Scan for the cell matching the given text and deliver its (X, Y) coordinate at center. 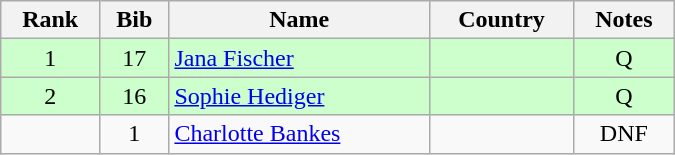
17 (134, 58)
Notes (624, 20)
2 (50, 96)
Bib (134, 20)
Jana Fischer (300, 58)
Name (300, 20)
Sophie Hediger (300, 96)
Charlotte Bankes (300, 134)
Rank (50, 20)
DNF (624, 134)
16 (134, 96)
Country (502, 20)
